Return (X, Y) of the center of cell containing provided text 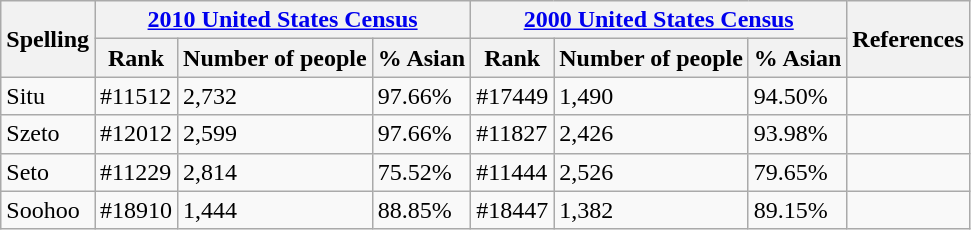
1,382 (652, 210)
References (908, 39)
#11827 (512, 134)
Situ (48, 96)
Seto (48, 172)
93.98% (797, 134)
88.85% (421, 210)
2,732 (276, 96)
2010 United States Census (283, 20)
2000 United States Census (659, 20)
2,814 (276, 172)
#11512 (136, 96)
2,426 (652, 134)
79.65% (797, 172)
75.52% (421, 172)
1,490 (652, 96)
94.50% (797, 96)
Soohoo (48, 210)
#12012 (136, 134)
#17449 (512, 96)
2,599 (276, 134)
89.15% (797, 210)
2,526 (652, 172)
Szeto (48, 134)
#11229 (136, 172)
1,444 (276, 210)
Spelling (48, 39)
#18447 (512, 210)
#11444 (512, 172)
#18910 (136, 210)
